Return the (x, y) coordinate for the center point of the cell that contains the specified text.  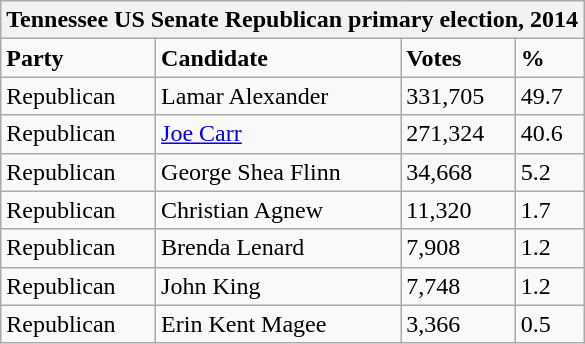
John King (278, 286)
Christian Agnew (278, 210)
George Shea Flinn (278, 172)
Candidate (278, 58)
40.6 (549, 134)
331,705 (458, 96)
Brenda Lenard (278, 248)
% (549, 58)
3,366 (458, 324)
Votes (458, 58)
271,324 (458, 134)
1.7 (549, 210)
Party (78, 58)
0.5 (549, 324)
49.7 (549, 96)
5.2 (549, 172)
11,320 (458, 210)
Erin Kent Magee (278, 324)
Joe Carr (278, 134)
7,908 (458, 248)
Lamar Alexander (278, 96)
34,668 (458, 172)
7,748 (458, 286)
Tennessee US Senate Republican primary election, 2014 (292, 20)
